Pinpoint the cell where the given text exists, returning its (x, y) midpoint coordinate. 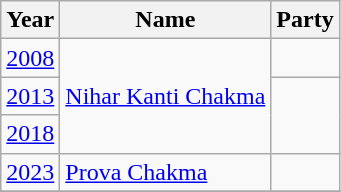
Prova Chakma (166, 172)
2008 (30, 58)
Party (305, 20)
Nihar Kanti Chakma (166, 96)
2018 (30, 134)
2013 (30, 96)
2023 (30, 172)
Year (30, 20)
Name (166, 20)
